Provide the (X, Y) coordinate of the cell's center where the given text is located.  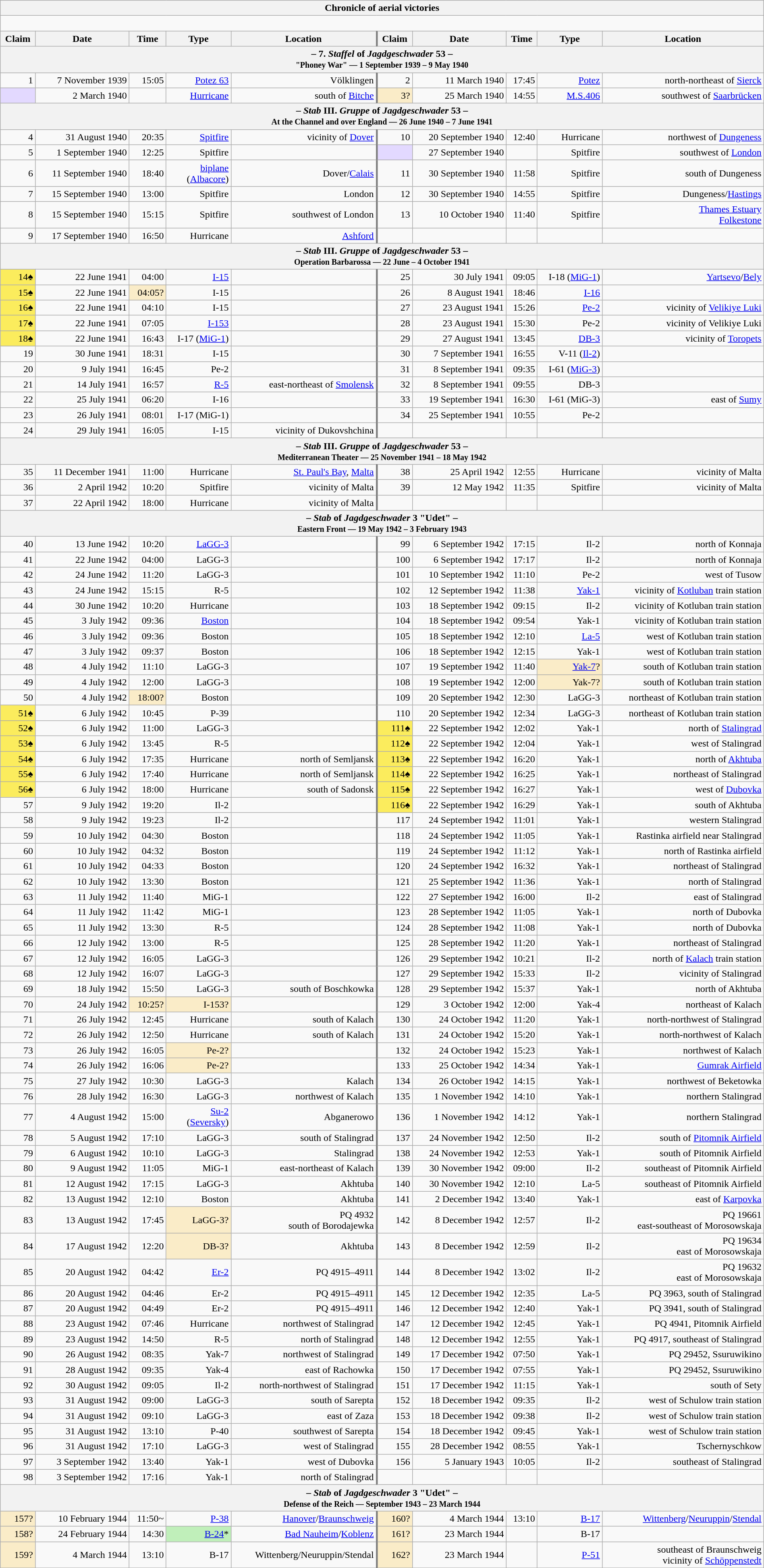
8 (18, 214)
biplane (Albacore) (198, 173)
107 (395, 667)
vicinity of Toropets (683, 338)
07:55 (521, 1370)
29 July 1941 (82, 430)
50 (18, 697)
152 (395, 1400)
104 (395, 621)
10:05 (521, 1462)
151 (395, 1385)
25 March 1940 (459, 95)
north-northwest of Kalach (683, 1035)
I-153 (198, 323)
19 (18, 354)
52♠ (18, 728)
Yak-7 (198, 1354)
16:27 (521, 790)
Bad Nauheim/Koblenz (304, 1534)
27 July 1942 (82, 1081)
105 (395, 636)
V-11 (Il-2) (570, 354)
160? (395, 1518)
08:55 (521, 1446)
127 (395, 973)
12:59 (521, 1246)
12:02 (521, 728)
130 (395, 1020)
9 August 1942 (82, 1168)
11:38 (521, 590)
south of Dungeness (683, 173)
east of Rachowka (304, 1370)
northwest of Beketowka (683, 1081)
17:35 (147, 759)
120 (395, 866)
PQ 19634 east of Morosowskaja (683, 1246)
79 (18, 1153)
40 (18, 544)
11:15 (521, 1385)
10 October 1940 (459, 214)
southeast of Stalingrad (683, 1462)
154 (395, 1431)
143 (395, 1246)
138 (395, 1153)
16:57 (147, 384)
20 September 1940 (459, 137)
10:10 (147, 1153)
88 (18, 1324)
16:32 (521, 866)
19:23 (147, 820)
14:12 (521, 1117)
Rastinka airfield near Stalingrad (683, 836)
32 (395, 384)
161? (395, 1534)
07:46 (147, 1324)
south of Sadonsk (304, 790)
11:58 (521, 173)
16:50 (147, 236)
18♠ (18, 338)
114♠ (395, 774)
146 (395, 1309)
P-40 (198, 1431)
Hanover/Braunschweig (304, 1518)
145 (395, 1293)
09:38 (521, 1416)
94 (18, 1416)
PQ 19661 east-southeast of Morosowskaja (683, 1220)
14:15 (521, 1081)
13 June 1942 (82, 544)
156 (395, 1462)
54♠ (18, 759)
103 (395, 606)
London (304, 194)
11:35 (521, 487)
108 (395, 682)
126 (395, 958)
59 (18, 836)
16:07 (147, 973)
25 October 1942 (459, 1066)
12:30 (521, 697)
30 July 1941 (459, 277)
75 (18, 1081)
23 (18, 415)
20:35 (147, 137)
37 (18, 502)
2 December 1942 (459, 1199)
10 (395, 137)
25 July 1941 (82, 400)
113♠ (395, 759)
27 August 1941 (459, 338)
12:35 (521, 1293)
76 (18, 1096)
16:25 (521, 774)
southwest of Saarbrücken (683, 95)
102 (395, 590)
139 (395, 1168)
115♠ (395, 790)
57 (18, 805)
east of Sumy (683, 400)
11:42 (147, 912)
7 November 1939 (82, 80)
28 December 1942 (459, 1446)
11 (395, 173)
16:45 (147, 369)
46 (18, 636)
I-153? (198, 1004)
6 (18, 173)
136 (395, 1117)
56♠ (18, 790)
159? (18, 1554)
12 (395, 194)
17♠ (18, 323)
51♠ (18, 713)
Tschernyschkow (683, 1446)
65 (18, 927)
15:50 (147, 989)
09:55 (521, 384)
141 (395, 1199)
7 September 1941 (459, 354)
12 May 1942 (459, 487)
89 (18, 1339)
111♠ (395, 728)
PQ 4917, southeast of Stalingrad (683, 1339)
11 September 1940 (82, 173)
04:05? (147, 292)
31 (395, 369)
I-18 (MiG-1) (570, 277)
26 October 1942 (459, 1081)
22 June 1942 (82, 560)
8 August 1941 (459, 292)
30 June 1942 (82, 606)
04:30 (147, 836)
Dover/Calais (304, 173)
92 (18, 1385)
125 (395, 943)
04:33 (147, 866)
140 (395, 1184)
14:50 (147, 1339)
vicinity of Dukovshchina (304, 430)
04:46 (147, 1293)
15:05 (147, 80)
southwest of Sarepta (304, 1431)
41 (18, 560)
17:17 (521, 560)
08:01 (147, 415)
4 August 1942 (82, 1117)
– Stab III. Gruppe of Jagdgeschwader 53 –At the Channel and over England — 26 June 1940 – 7 June 1941 (382, 116)
east-northeast of Kalach (304, 1168)
2 April 1942 (82, 487)
29 (395, 338)
09:45 (521, 1431)
1 September 1940 (82, 152)
121 (395, 881)
west of Tusow (683, 575)
10:25? (147, 1004)
27 September 1940 (459, 152)
48 (18, 667)
2 (395, 80)
58 (18, 820)
155 (395, 1446)
18 July 1942 (82, 989)
153 (395, 1416)
49 (18, 682)
81 (18, 1184)
St. Paul's Bay, Malta (304, 472)
Ashford (304, 236)
12 September 1942 (459, 590)
22 April 1942 (82, 502)
– 7. Staffel of Jagdgeschwader 53 –"Phoney War" — 1 September 1939 – 9 May 1940 (382, 60)
99 (395, 544)
4 (18, 137)
5 January 1943 (459, 1462)
east of Karpovka (683, 1199)
26 July 1941 (82, 415)
15:37 (521, 989)
Potez (570, 80)
17 August 1942 (82, 1246)
42 (18, 575)
18:46 (521, 292)
04:10 (147, 308)
28 August 1942 (82, 1370)
09:15 (521, 606)
26 August 1942 (82, 1354)
Su-2 (Seversky) (198, 1117)
77 (18, 1117)
22 (18, 400)
15:00 (147, 1117)
137 (395, 1138)
82 (18, 1199)
12:25 (147, 152)
Abganerowo (304, 1117)
south of Boschkowka (304, 989)
96 (18, 1446)
9 (18, 236)
78 (18, 1138)
3? (395, 95)
69 (18, 989)
11:50~ (147, 1518)
7 (18, 194)
12 August 1942 (82, 1184)
07:50 (521, 1354)
16:20 (521, 759)
123 (395, 912)
10 February 1944 (82, 1518)
149 (395, 1354)
PQ 19632 east of Morosowskaja (683, 1272)
southeast of Braunschweigvicinity of Schöppenstedt (683, 1554)
148 (395, 1339)
91 (18, 1370)
95 (18, 1431)
12:34 (521, 713)
124 (395, 927)
93 (18, 1400)
16:55 (521, 354)
east of Zaza (304, 1416)
DB-3? (198, 1246)
east of Stalingrad (683, 897)
27 September 1942 (459, 897)
135 (395, 1096)
119 (395, 851)
09:10 (147, 1416)
PQ 3963, south of Stalingrad (683, 1293)
14:34 (521, 1066)
Yartsevo/Bely (683, 277)
12:20 (147, 1246)
162? (395, 1554)
55♠ (18, 774)
62 (18, 881)
PQ 3941, south of Stalingrad (683, 1309)
12:57 (521, 1220)
116♠ (395, 805)
9 July 1941 (82, 369)
15:30 (521, 323)
27 (395, 308)
28 July 1942 (82, 1096)
Kalach (304, 1081)
19:20 (147, 805)
71 (18, 1020)
132 (395, 1050)
25 April 1942 (459, 472)
21 (18, 384)
30 August 1942 (82, 1385)
16:06 (147, 1066)
2 March 1940 (82, 95)
15:23 (521, 1050)
– Stab of Jagdgeschwader 3 "Udet" –Defense of the Reich — September 1943 – 23 March 1944 (382, 1498)
M.S.406 (570, 95)
112♠ (395, 743)
P-39 (198, 713)
118 (395, 836)
south of Akhtuba (683, 805)
13:02 (521, 1272)
16:00 (521, 897)
11:01 (521, 820)
PQ 4941, Pitomnik Airfield (683, 1324)
Thames EstuaryFolkestone (683, 214)
128 (395, 989)
– Stab III. Gruppe of Jagdgeschwader 53 –Mediterranean Theater — 25 November 1941 – 18 May 1942 (382, 451)
25 (395, 277)
P-51 (570, 1554)
16:43 (147, 338)
08:35 (147, 1354)
16:29 (521, 805)
11 December 1941 (82, 472)
north of Kalach train station (683, 958)
northwest of Dungeness (683, 137)
74 (18, 1066)
vicinity of Stalingrad (683, 973)
north-northeast of Sierck (683, 80)
101 (395, 575)
34 (395, 415)
11:36 (521, 881)
24 (18, 430)
18:40 (147, 173)
117 (395, 820)
31 August 1940 (82, 137)
36 (18, 487)
Chronicle of aerial victories (382, 8)
67 (18, 958)
20 (18, 369)
66 (18, 943)
144 (395, 1272)
45 (18, 621)
25 September 1942 (459, 881)
106 (395, 651)
19 September 1941 (459, 400)
PQ 4932south of Borodajewka (304, 1220)
53♠ (18, 743)
12:15 (521, 651)
east-northeast of Smolensk (304, 384)
17:16 (147, 1477)
158? (18, 1534)
10:45 (147, 713)
12:53 (521, 1153)
72 (18, 1035)
10:55 (521, 415)
16♠ (18, 308)
61 (18, 866)
LaGG-3? (198, 1220)
10 September 1942 (459, 575)
25 September 1941 (459, 415)
150 (395, 1370)
11 March 1940 (459, 80)
06:20 (147, 400)
Gumrak Airfield (683, 1066)
15:26 (521, 308)
13 (395, 214)
10:21 (521, 958)
38 (395, 472)
14 July 1941 (82, 384)
70 (18, 1004)
Stalingrad (304, 1153)
18:31 (147, 354)
12:04 (521, 743)
122 (395, 897)
18:00? (147, 697)
17:40 (147, 774)
100 (395, 560)
33 (395, 400)
44 (18, 606)
vicinity of Dover (304, 137)
84 (18, 1246)
14:30 (147, 1534)
30 (395, 354)
80 (18, 1168)
north of Rastinka airfield (683, 851)
B-24* (198, 1534)
south of Sarepta (304, 1400)
– Stab III. Gruppe of Jagdgeschwader 53 –Operation Barbarossa — 22 June – 4 October 1941 (382, 256)
63 (18, 897)
6 August 1942 (82, 1153)
14♠ (18, 277)
35 (18, 472)
147 (395, 1324)
04:42 (147, 1272)
07:05 (147, 323)
26 (395, 292)
south of Sety (683, 1385)
30 June 1941 (82, 354)
09:54 (521, 621)
17 September 1940 (82, 236)
68 (18, 973)
5 (18, 152)
south of Bitche (304, 95)
85 (18, 1272)
northeast of Kalach (683, 1004)
– Stab of Jagdgeschwader 3 "Udet" –Eastern Front — 19 May 1942 – 3 February 1943 (382, 524)
24 July 1942 (82, 1004)
1 (18, 80)
43 (18, 590)
Potez 63 (198, 80)
157? (18, 1518)
142 (395, 1220)
Völklingen (304, 80)
83 (18, 1220)
south of Stalingrad (304, 1138)
11:12 (521, 851)
39 (395, 487)
15:33 (521, 973)
28 (395, 323)
western Stalingrad (683, 820)
90 (18, 1354)
11:08 (521, 927)
3 October 1942 (459, 1004)
04:49 (147, 1309)
131 (395, 1035)
15♠ (18, 292)
133 (395, 1066)
134 (395, 1081)
Dungeness/Hastings (683, 194)
P-38 (198, 1518)
109 (395, 697)
04:32 (147, 851)
110 (395, 713)
47 (18, 651)
97 (18, 1462)
87 (18, 1309)
09:37 (147, 651)
129 (395, 1004)
10:30 (147, 1081)
15:20 (521, 1035)
14:10 (521, 1096)
5 August 1942 (82, 1138)
64 (18, 912)
86 (18, 1293)
73 (18, 1050)
60 (18, 851)
24 February 1944 (82, 1534)
98 (18, 1477)
